For the text-containing cell, return its midpoint in (x, y) coordinate format. 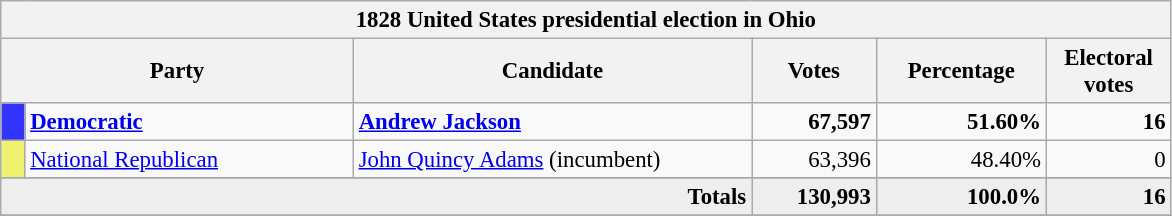
National Republican (189, 160)
51.60% (961, 122)
63,396 (814, 160)
100.0% (961, 197)
Democratic (189, 122)
0 (1108, 160)
1828 United States presidential election in Ohio (586, 20)
Electoral votes (1108, 72)
130,993 (814, 197)
Totals (376, 197)
Party (178, 72)
Votes (814, 72)
48.40% (961, 160)
John Quincy Adams (incumbent) (552, 160)
Percentage (961, 72)
Andrew Jackson (552, 122)
67,597 (814, 122)
Candidate (552, 72)
